For the text-containing cell, return its midpoint in (x, y) coordinate format. 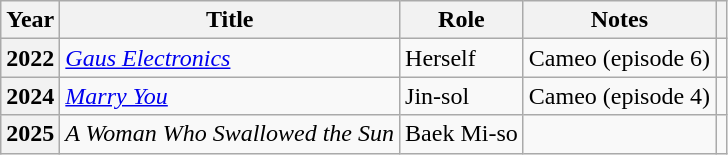
Marry You (230, 96)
Title (230, 20)
Herself (462, 58)
Baek Mi-so (462, 134)
2025 (30, 134)
A Woman Who Swallowed the Sun (230, 134)
2022 (30, 58)
Cameo (episode 4) (619, 96)
Role (462, 20)
2024 (30, 96)
Gaus Electronics (230, 58)
Year (30, 20)
Jin-sol (462, 96)
Cameo (episode 6) (619, 58)
Notes (619, 20)
